Locate the cell with the specified text and output its (X, Y) center coordinate. 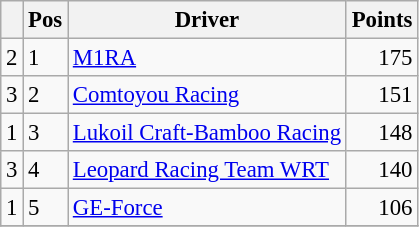
Driver (208, 20)
151 (382, 95)
148 (382, 133)
5 (46, 208)
140 (382, 170)
Lukoil Craft-Bamboo Racing (208, 133)
M1RA (208, 58)
Comtoyou Racing (208, 95)
175 (382, 58)
GE-Force (208, 208)
Points (382, 20)
Pos (46, 20)
Leopard Racing Team WRT (208, 170)
106 (382, 208)
4 (46, 170)
